Detect which cell encompasses the target text, then output its (x, y) center coordinate. 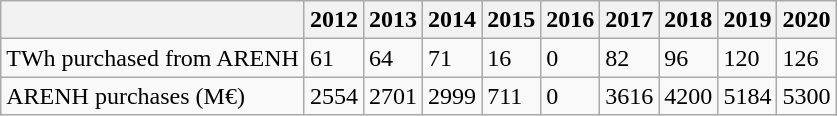
16 (512, 58)
2701 (392, 96)
2017 (630, 20)
96 (688, 58)
61 (334, 58)
5184 (748, 96)
2019 (748, 20)
64 (392, 58)
71 (452, 58)
82 (630, 58)
711 (512, 96)
ARENH purchases (M€) (153, 96)
126 (806, 58)
2014 (452, 20)
2018 (688, 20)
5300 (806, 96)
4200 (688, 96)
2012 (334, 20)
2999 (452, 96)
2013 (392, 20)
2015 (512, 20)
120 (748, 58)
2554 (334, 96)
TWh purchased from ARENH (153, 58)
3616 (630, 96)
2016 (570, 20)
2020 (806, 20)
